Provide the (X, Y) coordinate of the cell's center where the given text is located.  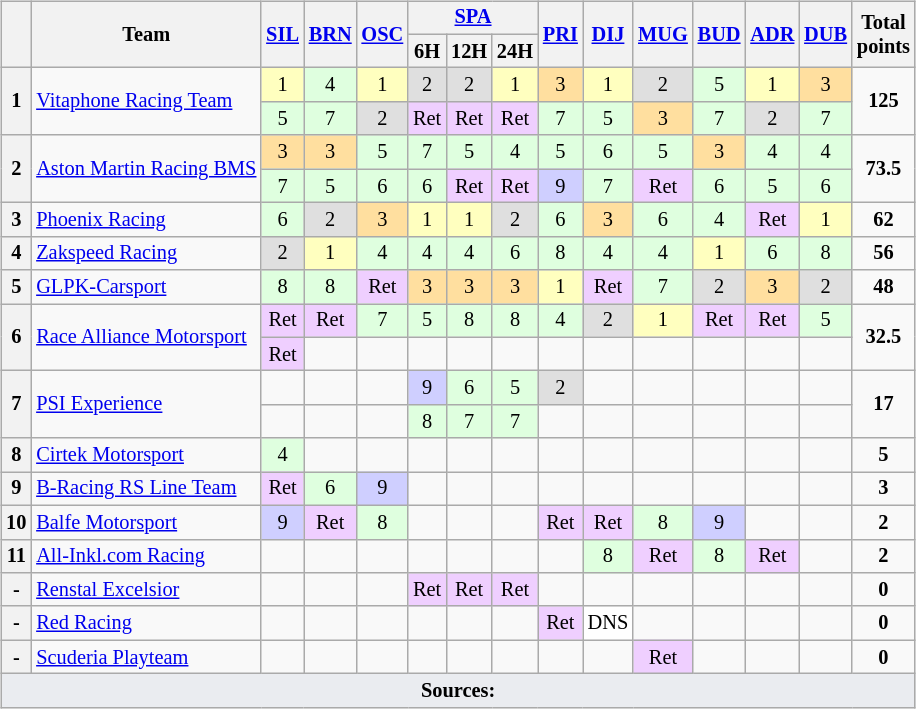
Vitaphone Racing Team (146, 102)
Phoenix Racing (146, 220)
10 (16, 522)
Balfe Motorsport (146, 522)
All-Inkl.com Racing (146, 556)
Team (146, 34)
SIL (282, 34)
DNS (608, 623)
48 (884, 287)
Race Alliance Motorsport (146, 338)
Scuderia Playteam (146, 657)
B-Racing RS Line Team (146, 489)
MUG (663, 34)
11 (16, 556)
24H (515, 51)
12H (469, 51)
OSC (383, 34)
ADR (772, 34)
Cirtek Motorsport (146, 455)
GLPK-Carsport (146, 287)
73.5 (884, 168)
PSI Experience (146, 404)
PRI (560, 34)
Red Racing (146, 623)
BRN (330, 34)
17 (884, 404)
BUD (720, 34)
Aston Martin Racing BMS (146, 168)
62 (884, 220)
Zakspeed Racing (146, 253)
SPA (473, 18)
DUB (826, 34)
56 (884, 253)
6H (427, 51)
32.5 (884, 338)
125 (884, 102)
Sources: (458, 691)
DIJ (608, 34)
Renstal Excelsior (146, 590)
Totalpoints (884, 34)
